Output the (x, y) coordinate of the center of the cell containing the given text.  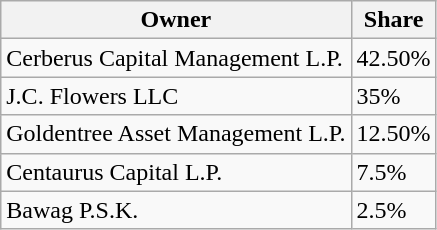
12.50% (394, 134)
Centaurus Capital L.P. (176, 172)
Goldentree Asset Management L.P. (176, 134)
Share (394, 20)
Owner (176, 20)
Bawag P.S.K. (176, 210)
2.5% (394, 210)
Cerberus Capital Management L.P. (176, 58)
42.50% (394, 58)
35% (394, 96)
7.5% (394, 172)
J.C. Flowers LLC (176, 96)
